Extract the [X, Y] coordinate from the center of the cell holding the provided text.  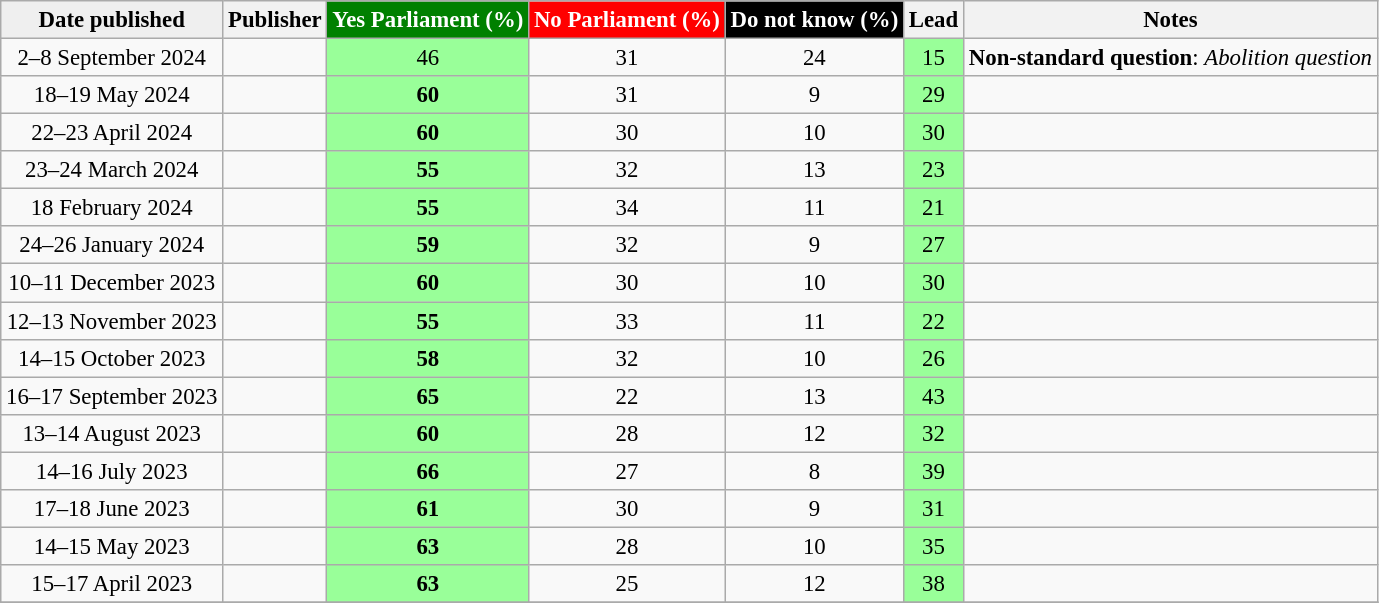
12–13 November 2023 [112, 321]
26 [934, 358]
Notes [1170, 20]
23–24 March 2024 [112, 170]
25 [628, 584]
35 [934, 546]
22–23 April 2024 [112, 133]
Do not know (%) [814, 20]
18 February 2024 [112, 208]
65 [428, 396]
15 [934, 58]
59 [428, 245]
13–14 August 2023 [112, 433]
46 [428, 58]
61 [428, 509]
38 [934, 584]
58 [428, 358]
No Parliament (%) [628, 20]
39 [934, 471]
10–11 December 2023 [112, 283]
24–26 January 2024 [112, 245]
33 [628, 321]
66 [428, 471]
21 [934, 208]
Date published [112, 20]
16–17 September 2023 [112, 396]
14–16 July 2023 [112, 471]
2–8 September 2024 [112, 58]
14–15 October 2023 [112, 358]
Yes Parliament (%) [428, 20]
8 [814, 471]
24 [814, 58]
Lead [934, 20]
17–18 June 2023 [112, 509]
Non-standard question: Abolition question [1170, 58]
Publisher [275, 20]
15–17 April 2023 [112, 584]
23 [934, 170]
34 [628, 208]
14–15 May 2023 [112, 546]
18–19 May 2024 [112, 95]
43 [934, 396]
29 [934, 95]
